From the cell containing the given text, extract its center point as (X, Y) coordinate. 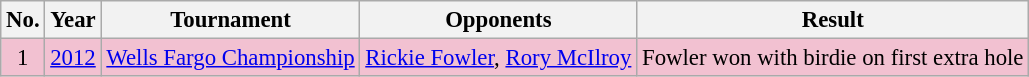
Year (73, 20)
Wells Fargo Championship (230, 58)
Fowler won with birdie on first extra hole (833, 58)
2012 (73, 58)
1 (23, 58)
No. (23, 20)
Tournament (230, 20)
Result (833, 20)
Opponents (498, 20)
Rickie Fowler, Rory McIlroy (498, 58)
